Pinpoint the cell where the given text exists, returning its (x, y) midpoint coordinate. 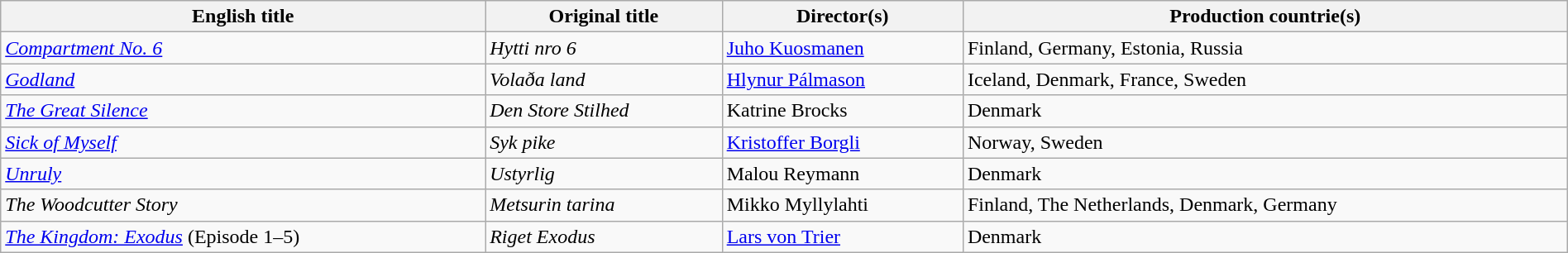
Kristoffer Borgli (842, 142)
Juho Kuosmanen (842, 48)
Metsurin tarina (604, 205)
Original title (604, 17)
Production countrie(s) (1265, 17)
The Great Silence (243, 111)
Norway, Sweden (1265, 142)
English title (243, 17)
Hytti nro 6 (604, 48)
Volaða land (604, 79)
Lars von Trier (842, 236)
Ustyrlig (604, 174)
The Kingdom: Exodus (Episode 1–5) (243, 236)
Director(s) (842, 17)
Hlynur Pálmason (842, 79)
Compartment No. 6 (243, 48)
Finland, The Netherlands, Denmark, Germany (1265, 205)
Den Store Stilhed (604, 111)
Finland, Germany, Estonia, Russia (1265, 48)
Riget Exodus (604, 236)
Iceland, Denmark, France, Sweden (1265, 79)
Katrine Brocks (842, 111)
The Woodcutter Story (243, 205)
Syk pike (604, 142)
Sick of Myself (243, 142)
Mikko Myllylahti (842, 205)
Malou Reymann (842, 174)
Godland (243, 79)
Unruly (243, 174)
